Return (X, Y) of the center of cell containing provided text 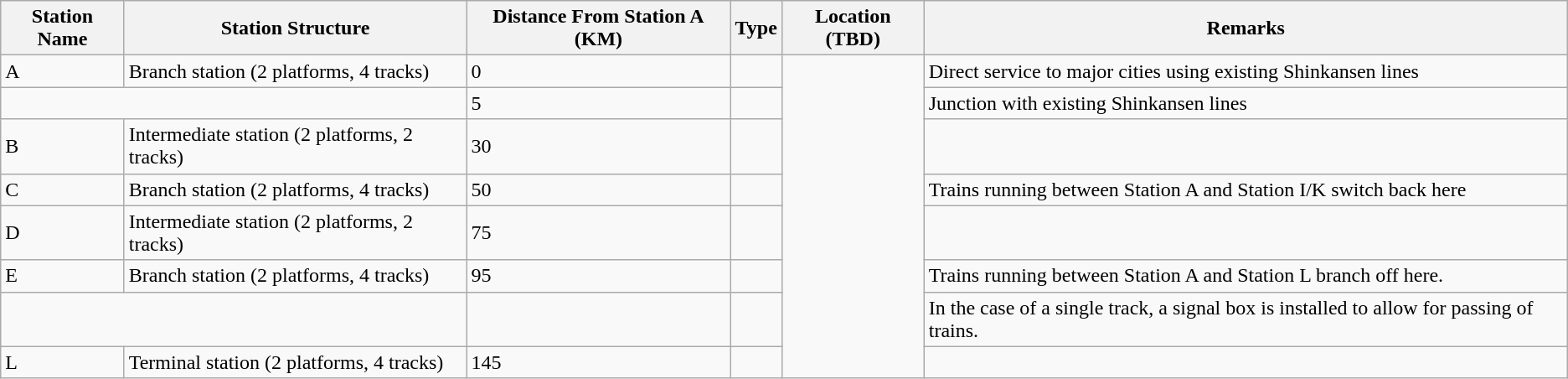
Junction with existing Shinkansen lines (1246, 103)
0 (598, 71)
95 (598, 276)
Direct service to major cities using existing Shinkansen lines (1246, 71)
Station Name (62, 29)
Terminal station (2 platforms, 4 tracks) (295, 362)
5 (598, 103)
Distance From Station A (KM) (598, 29)
50 (598, 189)
B (62, 146)
In the case of a single track, a signal box is installed to allow for passing of trains. (1246, 319)
Remarks (1246, 29)
Trains running between Station A and Station I/K switch back here (1246, 189)
Station Structure (295, 29)
L (62, 362)
C (62, 189)
30 (598, 146)
E (62, 276)
145 (598, 362)
Trains running between Station A and Station L branch off here. (1246, 276)
Type (756, 29)
Location (TBD) (853, 29)
A (62, 71)
75 (598, 233)
D (62, 233)
